Determine the [x, y] coordinate at the center of the cell enclosing the given text.  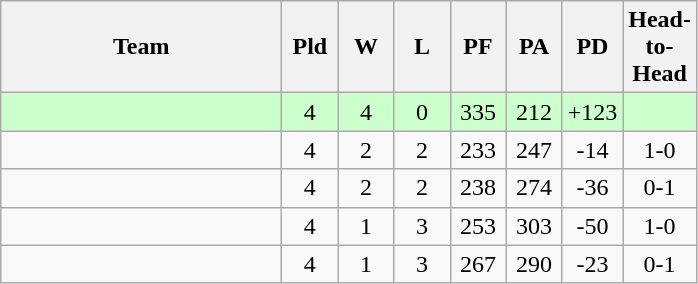
W [366, 47]
-36 [592, 188]
Pld [310, 47]
PF [478, 47]
253 [478, 226]
247 [534, 150]
PA [534, 47]
238 [478, 188]
Head-to-Head [660, 47]
-14 [592, 150]
212 [534, 112]
L [422, 47]
303 [534, 226]
274 [534, 188]
335 [478, 112]
290 [534, 264]
PD [592, 47]
Team [142, 47]
267 [478, 264]
+123 [592, 112]
233 [478, 150]
-23 [592, 264]
0 [422, 112]
-50 [592, 226]
